Identify which cell holds the provided text, then report its [X, Y] central coordinate. 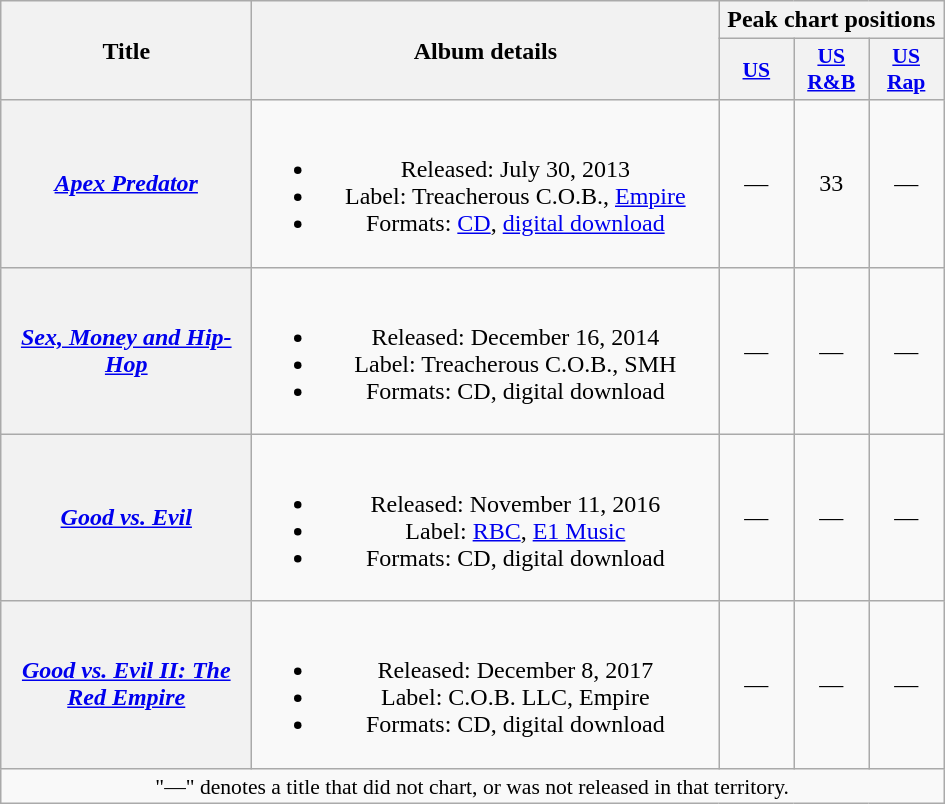
Good vs. Evil II: The Red Empire [126, 684]
Title [126, 50]
Released: December 16, 2014Label: Treacherous C.O.B., SMHFormats: CD, digital download [486, 350]
Sex, Money and Hip-Hop [126, 350]
"—" denotes a title that did not chart, or was not released in that territory. [472, 786]
Released: July 30, 2013Label: Treacherous C.O.B., EmpireFormats: CD, digital download [486, 184]
33 [832, 184]
Good vs. Evil [126, 518]
Peak chart positions [832, 20]
US [756, 70]
Released: November 11, 2016Label: RBC, E1 MusicFormats: CD, digital download [486, 518]
Released: December 8, 2017Label: C.O.B. LLC, EmpireFormats: CD, digital download [486, 684]
Apex Predator [126, 184]
USRap [906, 70]
US R&B [832, 70]
Album details [486, 50]
